Locate the cell with the specified text and output its [X, Y] center coordinate. 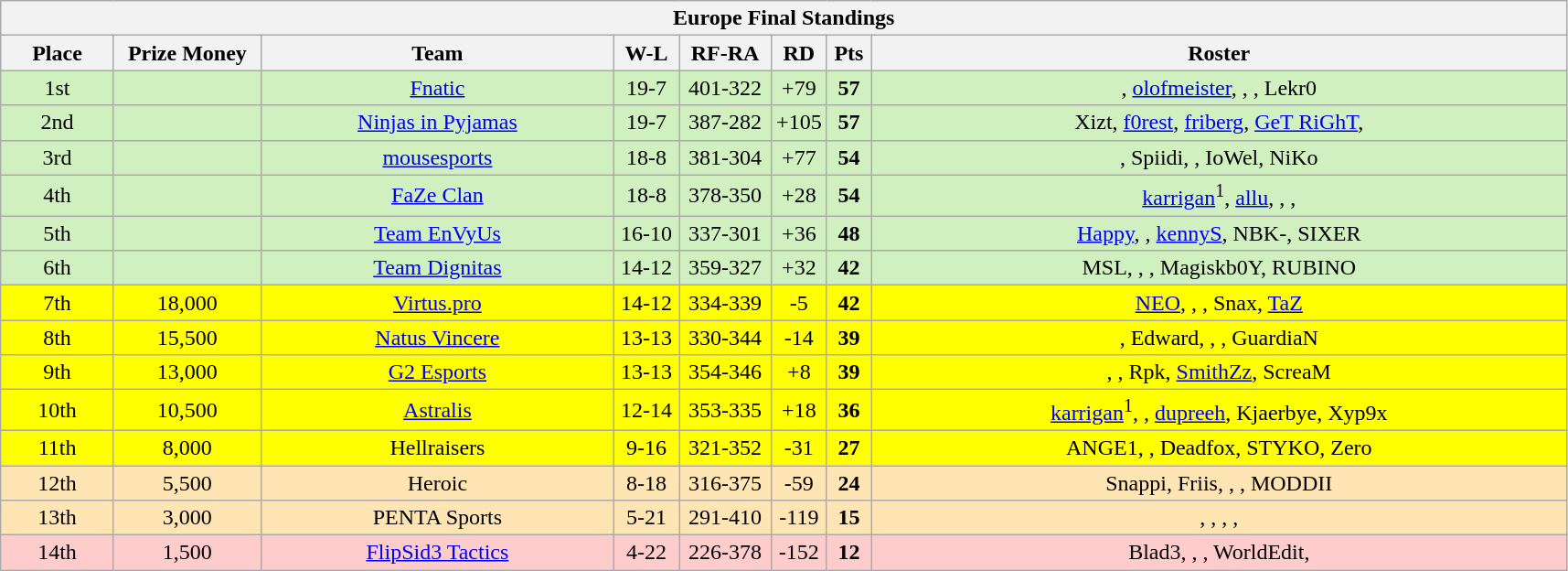
4th [58, 196]
3rd [58, 157]
Blad3, , , WorldEdit, [1220, 553]
ANGE1, , Deadfox, STYKO, Zero [1220, 447]
NEO, , , Snax, TaZ [1220, 303]
3,000 [187, 518]
48 [848, 233]
359-327 [724, 268]
+77 [799, 157]
Heroic [437, 483]
5-21 [645, 518]
378-350 [724, 196]
321-352 [724, 447]
Team EnVyUs [437, 233]
karrigan1, allu, , , [1220, 196]
387-282 [724, 123]
13th [58, 518]
G2 Esports [437, 372]
2nd [58, 123]
-59 [799, 483]
Team [437, 53]
381-304 [724, 157]
, , Rpk, SmithZz, ScreaM [1220, 372]
PENTA Sports [437, 518]
9th [58, 372]
13,000 [187, 372]
-119 [799, 518]
16-10 [645, 233]
, Spiidi, , IoWel, NiKo [1220, 157]
1,500 [187, 553]
+28 [799, 196]
12 [848, 553]
+18 [799, 410]
8th [58, 338]
11th [58, 447]
+36 [799, 233]
Happy, , kennyS, NBK-, SIXER [1220, 233]
mousesports [437, 157]
Prize Money [187, 53]
FlipSid3 Tactics [437, 553]
Hellraisers [437, 447]
316-375 [724, 483]
Ninjas in Pyjamas [437, 123]
14th [58, 553]
+105 [799, 123]
FaZe Clan [437, 196]
12th [58, 483]
8-18 [645, 483]
1st [58, 88]
5th [58, 233]
+79 [799, 88]
Natus Vincere [437, 338]
RD [799, 53]
, olofmeister, , , Lekr0 [1220, 88]
Roster [1220, 53]
Place [58, 53]
MSL, , , Magiskb0Y, RUBINO [1220, 268]
+32 [799, 268]
Team Dignitas [437, 268]
, , , , [1220, 518]
401-322 [724, 88]
Snappi, Friis, , , MODDII [1220, 483]
-14 [799, 338]
-152 [799, 553]
9-16 [645, 447]
10,500 [187, 410]
5,500 [187, 483]
226-378 [724, 553]
7th [58, 303]
8,000 [187, 447]
-31 [799, 447]
330-344 [724, 338]
36 [848, 410]
27 [848, 447]
RF-RA [724, 53]
+8 [799, 372]
10th [58, 410]
12-14 [645, 410]
291-410 [724, 518]
24 [848, 483]
Fnatic [437, 88]
353-335 [724, 410]
337-301 [724, 233]
18,000 [187, 303]
4-22 [645, 553]
-5 [799, 303]
, Edward, , , GuardiaN [1220, 338]
Europe Final Standings [784, 18]
Xizt, f0rest, friberg, GeT RiGhT, [1220, 123]
Pts [848, 53]
6th [58, 268]
354-346 [724, 372]
15 [848, 518]
Virtus.pro [437, 303]
Astralis [437, 410]
15,500 [187, 338]
karrigan1, , dupreeh, Kjaerbye, Xyp9x [1220, 410]
W-L [645, 53]
334-339 [724, 303]
